Search for the cell housing the specified text and yield its [x, y] center coordinate. 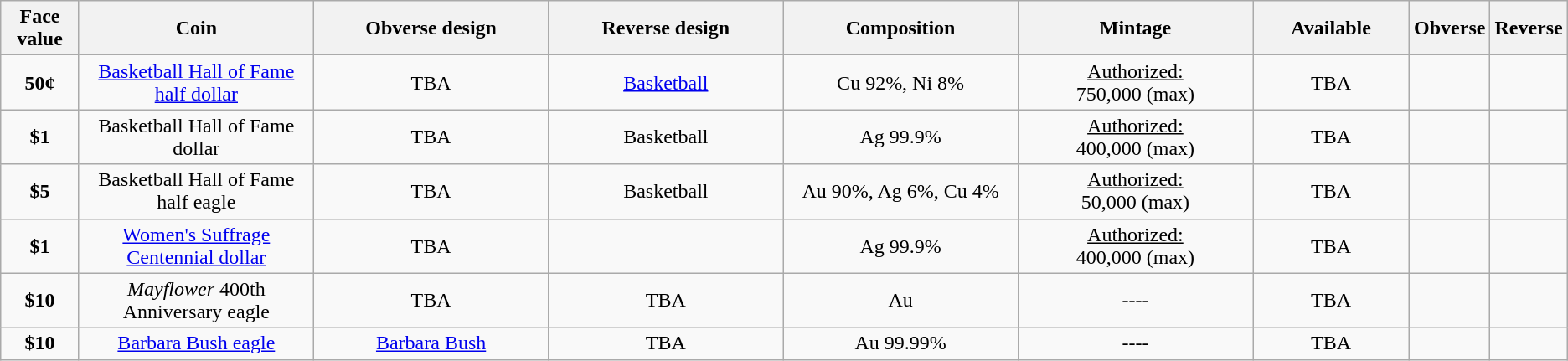
Mintage [1135, 28]
Au 90%, Ag 6%, Cu 4% [900, 191]
Women's Suffrage Centennial dollar [196, 246]
Basketball Hall of Fame half eagle [196, 191]
Face value [40, 28]
Barbara Bush eagle [196, 343]
Cu 92%, Ni 8% [900, 82]
Available [1332, 28]
Composition [900, 28]
Au 99.99% [900, 343]
Reverse [1529, 28]
Au [900, 300]
$5 [40, 191]
Reverse design [666, 28]
Authorized:50,000 (max) [1135, 191]
Basketball Hall of Fame dollar [196, 137]
Mayflower 400th Anniversary eagle [196, 300]
Obverse design [431, 28]
50¢ [40, 82]
Basketball Hall of Fame half dollar [196, 82]
Coin [196, 28]
Obverse [1450, 28]
Authorized:750,000 (max) [1135, 82]
Barbara Bush [431, 343]
